Extract the [X, Y] coordinate from the center of the cell holding the provided text.  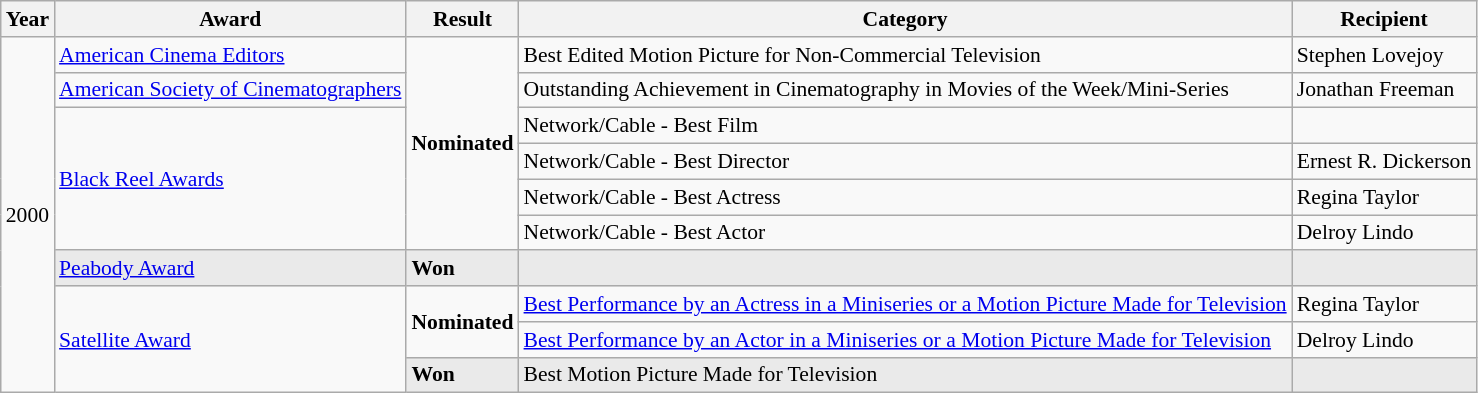
Network/Cable - Best Director [906, 162]
Network/Cable - Best Actor [906, 233]
Outstanding Achievement in Cinematography in Movies of the Week/Mini-Series [906, 90]
Black Reel Awards [230, 179]
Best Performance by an Actress in a Miniseries or a Motion Picture Made for Television [906, 304]
Satellite Award [230, 340]
American Society of Cinematographers [230, 90]
Peabody Award [230, 269]
Result [462, 19]
Stephen Lovejoy [1384, 55]
Category [906, 19]
Jonathan Freeman [1384, 90]
Best Performance by an Actor in a Miniseries or a Motion Picture Made for Television [906, 340]
Best Edited Motion Picture for Non-Commercial Television [906, 55]
Best Motion Picture Made for Television [906, 375]
Year [28, 19]
Ernest R. Dickerson [1384, 162]
2000 [28, 215]
Award [230, 19]
Recipient [1384, 19]
Network/Cable - Best Actress [906, 197]
Network/Cable - Best Film [906, 126]
American Cinema Editors [230, 55]
